Capture the cell that displays the provided text and extract its [X, Y] central coordinate. 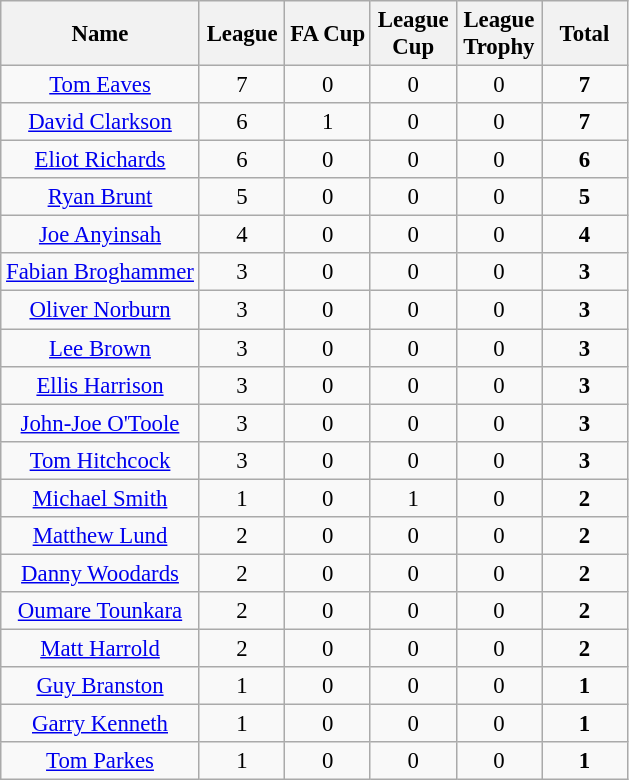
Guy Branston [100, 686]
Tom Eaves [100, 85]
League Trophy [499, 34]
Danny Woodards [100, 573]
Joe Anyinsah [100, 235]
Matt Harrold [100, 648]
League [242, 34]
Lee Brown [100, 348]
Michael Smith [100, 498]
Total [585, 34]
League Cup [413, 34]
David Clarkson [100, 122]
Oliver Norburn [100, 310]
John-Joe O'Toole [100, 423]
Ellis Harrison [100, 385]
Eliot Richards [100, 160]
Tom Hitchcock [100, 460]
Garry Kenneth [100, 724]
FA Cup [328, 34]
Matthew Lund [100, 536]
Name [100, 34]
Ryan Brunt [100, 197]
Tom Parkes [100, 761]
Fabian Broghammer [100, 273]
Oumare Tounkara [100, 611]
